Locate the cell with the specified text and output its (x, y) center coordinate. 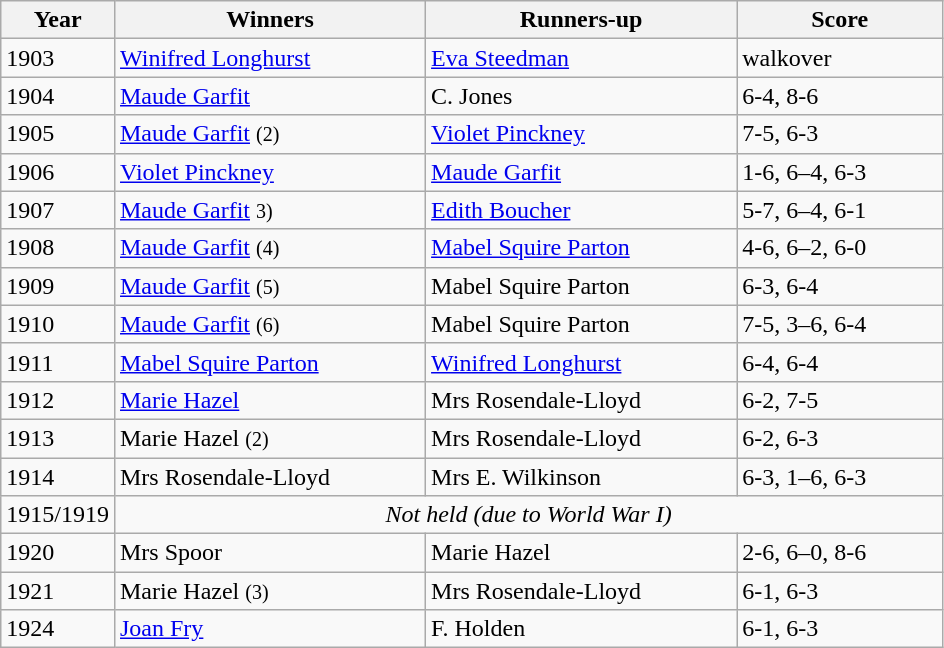
Year (58, 20)
2-6, 6–0, 8-6 (840, 553)
1907 (58, 210)
1912 (58, 400)
4-6, 6–2, 6-0 (840, 248)
Eva Steedman (582, 58)
1906 (58, 172)
1921 (58, 591)
5-7, 6–4, 6-1 (840, 210)
Maude Garfit (6) (270, 324)
7-5, 6-3 (840, 134)
Marie Hazel (3) (270, 591)
Maude Garfit 3) (270, 210)
Not held (due to World War I) (528, 515)
6-2, 7-5 (840, 400)
Maude Garfit (5) (270, 286)
1920 (58, 553)
Score (840, 20)
1909 (58, 286)
6-4, 6-4 (840, 362)
F. Holden (582, 629)
6-2, 6-3 (840, 438)
walkover (840, 58)
Maude Garfit (4) (270, 248)
Marie Hazel (2) (270, 438)
Mrs Spoor (270, 553)
1914 (58, 477)
Edith Boucher (582, 210)
1905 (58, 134)
Winners (270, 20)
6-3, 1–6, 6-3 (840, 477)
6-4, 8-6 (840, 96)
1-6, 6–4, 6-3 (840, 172)
7-5, 3–6, 6-4 (840, 324)
1908 (58, 248)
Mrs E. Wilkinson (582, 477)
1924 (58, 629)
1915/1919 (58, 515)
Maude Garfit (2) (270, 134)
C. Jones (582, 96)
1904 (58, 96)
1903 (58, 58)
Runners-up (582, 20)
6-3, 6-4 (840, 286)
Joan Fry (270, 629)
1913 (58, 438)
1910 (58, 324)
1911 (58, 362)
